Return (X, Y) of the center of cell containing provided text 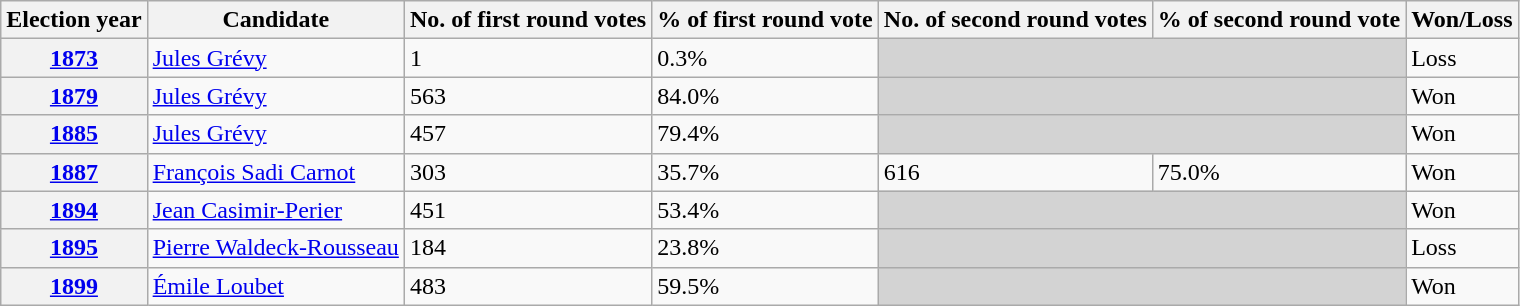
0.3% (766, 58)
1899 (74, 286)
457 (528, 134)
Candidate (276, 20)
79.4% (766, 134)
59.5% (766, 286)
563 (528, 96)
1887 (74, 172)
No. of second round votes (1015, 20)
Émile Loubet (276, 286)
% of first round vote (766, 20)
Jean Casimir-Perier (276, 210)
1895 (74, 248)
1894 (74, 210)
303 (528, 172)
1 (528, 58)
53.4% (766, 210)
616 (1015, 172)
35.7% (766, 172)
Pierre Waldeck-Rousseau (276, 248)
23.8% (766, 248)
451 (528, 210)
84.0% (766, 96)
75.0% (1278, 172)
184 (528, 248)
% of second round vote (1278, 20)
1885 (74, 134)
François Sadi Carnot (276, 172)
Won/Loss (1462, 20)
No. of first round votes (528, 20)
1879 (74, 96)
Election year (74, 20)
1873 (74, 58)
483 (528, 286)
